From the cell containing the given text, extract its center point as [x, y] coordinate. 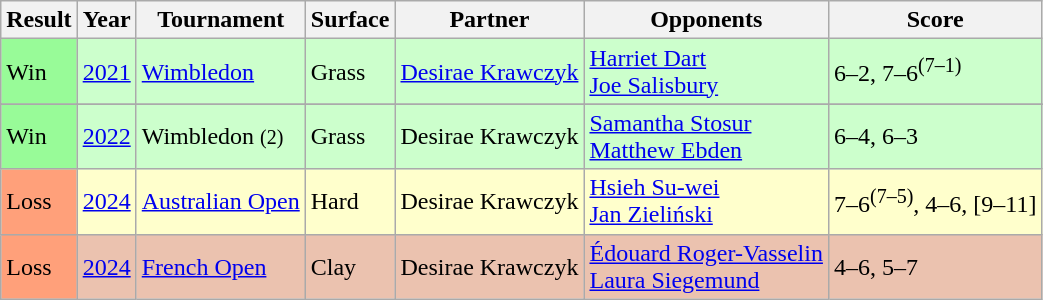
2022 [106, 136]
Result [39, 20]
French Open [220, 266]
6–4, 6–3 [934, 136]
Year [106, 20]
Wimbledon [220, 72]
Hsieh Su-wei Jan Zieliński [706, 202]
Hard [350, 202]
Harriet Dart Joe Salisbury [706, 72]
Surface [350, 20]
Partner [490, 20]
Score [934, 20]
Wimbledon (2) [220, 136]
Tournament [220, 20]
Samantha Stosur Matthew Ebden [706, 136]
Clay [350, 266]
4–6, 5–7 [934, 266]
Opponents [706, 20]
Édouard Roger-Vasselin Laura Siegemund [706, 266]
7–6(7–5), 4–6, [9–11] [934, 202]
2021 [106, 72]
Australian Open [220, 202]
6–2, 7–6(7–1) [934, 72]
